Search for the cell housing the specified text and yield its (X, Y) center coordinate. 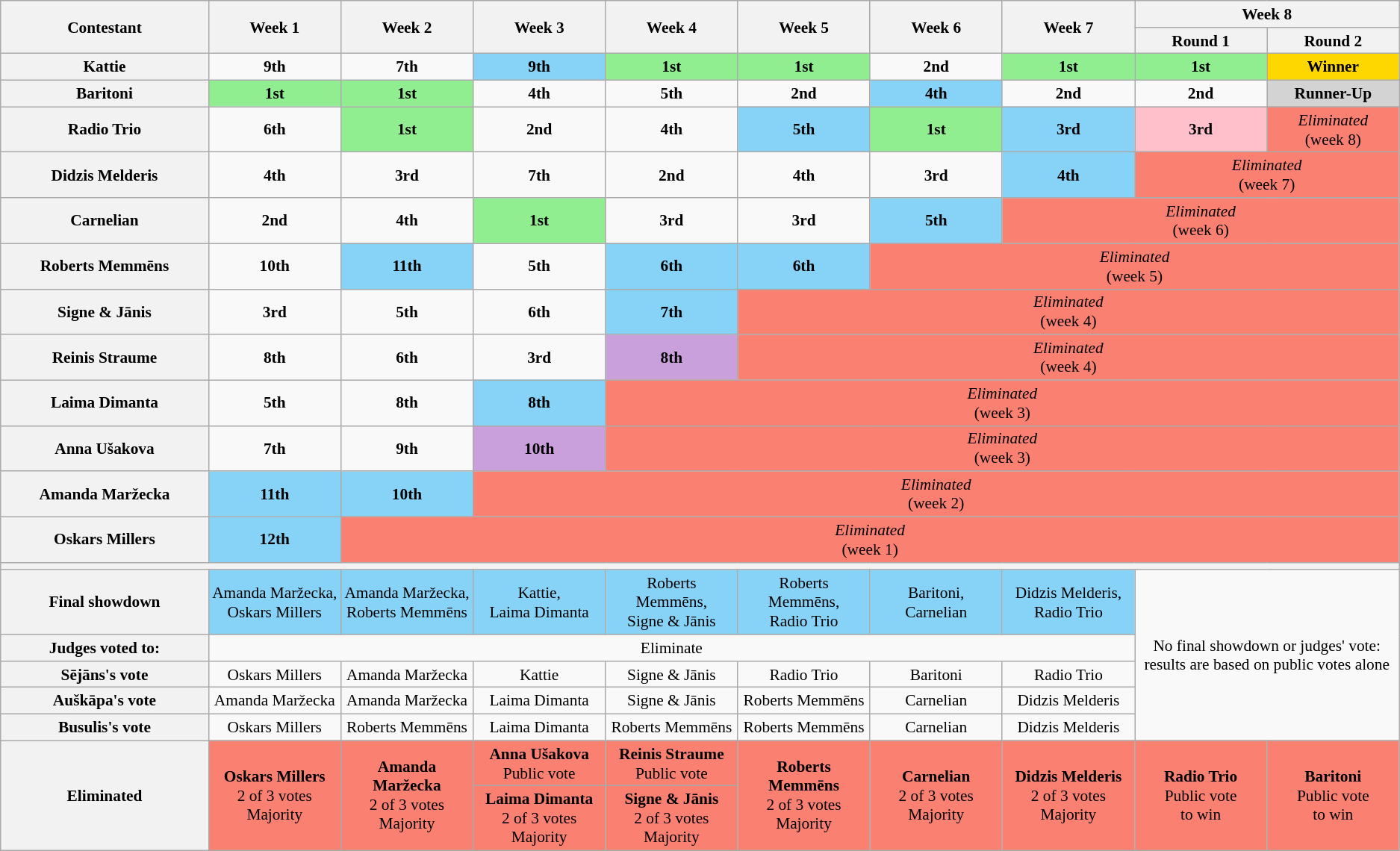
Reinis Straume (105, 357)
Week 3 (539, 27)
Final showdown (105, 602)
Runner-Up (1334, 94)
Sējāns's vote (105, 675)
Laima Dimanta2 of 3 votesMajority (539, 818)
Judges voted to: (105, 648)
Round 1 (1201, 41)
Eliminated(week 6) (1201, 221)
Eliminated(week 1) (870, 539)
Amanda Maržecka,Roberts Memmēns (406, 602)
Radio TrioPublic voteto win (1201, 796)
Roberts Memmēns,Radio Trio (803, 602)
Eliminated (105, 796)
Auškāpa's vote (105, 701)
Carnelian2 of 3 votesMajority (936, 796)
No final showdown or judges' vote:results are based on public votes alone (1267, 655)
Contestant (105, 27)
BaritoniPublic voteto win (1334, 796)
Round 2 (1334, 41)
Week 1 (275, 27)
Roberts Memmēns2 of 3 votesMajority (803, 796)
Eliminate (671, 648)
Busulis's vote (105, 728)
Week 5 (803, 27)
Winner (1334, 67)
Eliminated(week 5) (1135, 266)
Week 6 (936, 27)
Reinis StraumePublic vote (672, 763)
Amanda Maržecka2 of 3 votesMajority (406, 796)
Week 7 (1068, 27)
Eliminated(week 8) (1334, 130)
Didzis Melderis,Radio Trio (1068, 602)
Anna UšakovaPublic vote (539, 763)
Didzis Melderis2 of 3 votesMajority (1068, 796)
Anna Ušakova (105, 448)
Week 8 (1267, 14)
Week 4 (672, 27)
Amanda Maržecka,Oskars Millers (275, 602)
Oskars Millers2 of 3 votesMajority (275, 796)
Kattie,Laima Dimanta (539, 602)
Roberts Memmēns,Signe & Jānis (672, 602)
Baritoni,Carnelian (936, 602)
Signe & Jānis2 of 3 votesMajority (672, 818)
Week 2 (406, 27)
Eliminated(week 7) (1267, 175)
12th (275, 539)
Eliminated(week 2) (936, 494)
